Provide the (X, Y) coordinate of the cell's center where the given text is located.  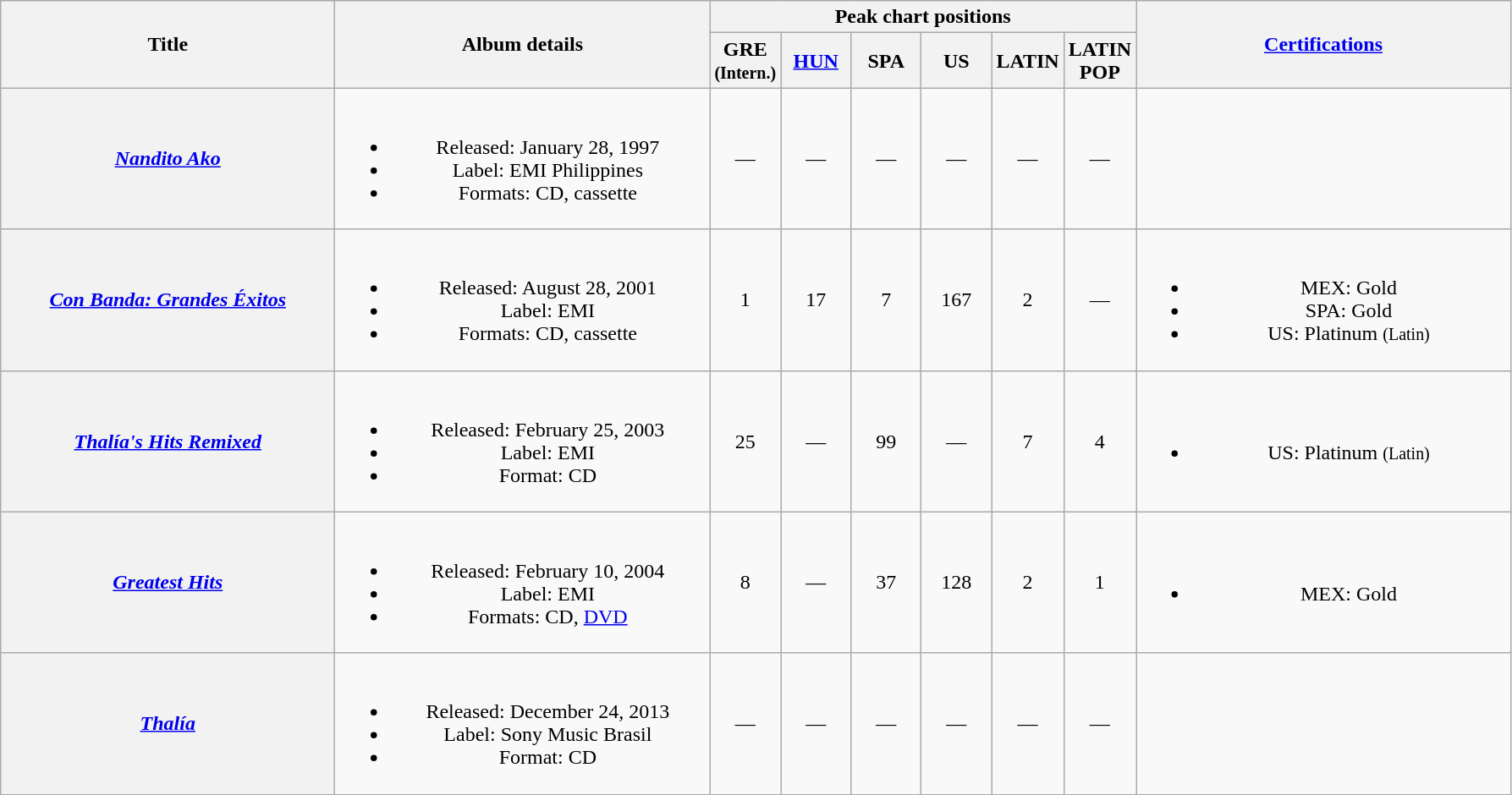
Released: December 24, 2013Label: Sony Music BrasilFormat: CD (523, 724)
GRE (Intern.) (745, 61)
37 (887, 582)
Thalía's Hits Remixed (168, 441)
LATIN POP (1100, 61)
HUN (816, 61)
SPA (887, 61)
Album details (523, 44)
17 (816, 299)
US (956, 61)
Released: February 25, 2003Label: EMIFormat: CD (523, 441)
Released: August 28, 2001Label: EMIFormats: CD, cassette (523, 299)
Certifications (1323, 44)
Released: January 28, 1997Label: EMI PhilippinesFormats: CD, cassette (523, 159)
4 (1100, 441)
8 (745, 582)
US: Platinum (Latin) (1323, 441)
Title (168, 44)
Thalía (168, 724)
Nandito Ako (168, 159)
128 (956, 582)
MEX: GoldSPA: GoldUS: Platinum (Latin) (1323, 299)
MEX: Gold (1323, 582)
LATIN (1027, 61)
99 (887, 441)
Peak chart positions (923, 17)
25 (745, 441)
Released: February 10, 2004Label: EMIFormats: CD, DVD (523, 582)
Greatest Hits (168, 582)
Con Banda: Grandes Éxitos (168, 299)
167 (956, 299)
